Determine the (x, y) coordinate at the center of the cell enclosing the given text.  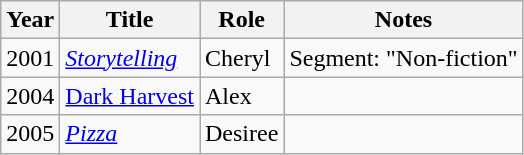
2001 (30, 58)
Cheryl (242, 58)
2004 (30, 96)
Role (242, 20)
Title (130, 20)
Alex (242, 96)
Pizza (130, 134)
Year (30, 20)
Dark Harvest (130, 96)
Notes (404, 20)
Segment: "Non-fiction" (404, 58)
2005 (30, 134)
Desiree (242, 134)
Storytelling (130, 58)
